Scan for the cell matching the given text and deliver its (X, Y) coordinate at center. 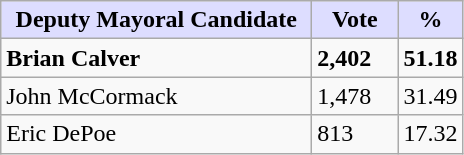
17.32 (430, 134)
Vote (355, 20)
813 (355, 134)
Deputy Mayoral Candidate (156, 20)
51.18 (430, 58)
John McCormack (156, 96)
31.49 (430, 96)
% (430, 20)
Brian Calver (156, 58)
2,402 (355, 58)
1,478 (355, 96)
Eric DePoe (156, 134)
